Return the (x, y) coordinate for the center point of the cell that contains the specified text.  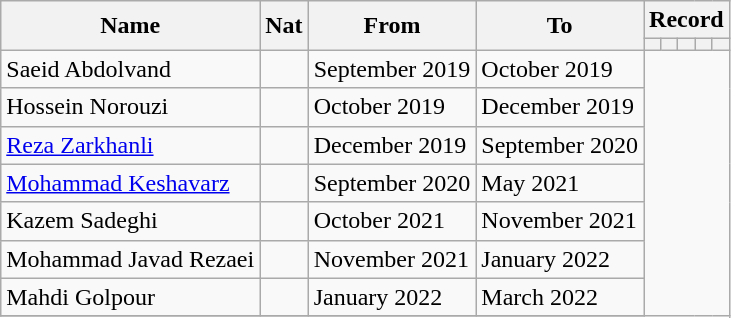
September 2019 (392, 69)
Reza Zarkhanli (130, 145)
Hossein Norouzi (130, 107)
Mahdi Golpour (130, 297)
Mohammad Keshavarz (130, 183)
To (560, 26)
Nat (284, 26)
May 2021 (560, 183)
Name (130, 26)
Record (687, 20)
Saeid Abdolvand (130, 69)
From (392, 26)
March 2022 (560, 297)
Mohammad Javad Rezaei (130, 259)
October 2021 (392, 221)
Kazem Sadeghi (130, 221)
